For the text-containing cell, return its midpoint in (X, Y) coordinate format. 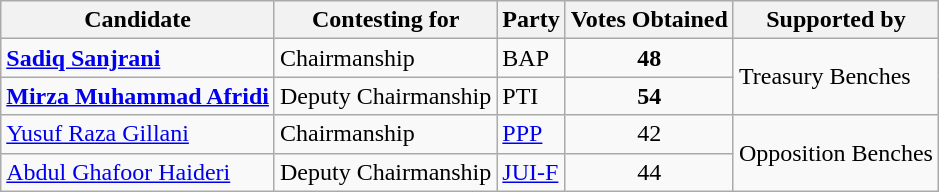
PPP (531, 134)
Mirza Muhammad Afridi (138, 96)
Abdul Ghafoor Haideri (138, 172)
JUI-F (531, 172)
Sadiq Sanjrani (138, 58)
PTI (531, 96)
Votes Obtained (649, 20)
44 (649, 172)
Opposition Benches (836, 153)
Candidate (138, 20)
Supported by (836, 20)
BAP (531, 58)
48 (649, 58)
42 (649, 134)
Contesting for (385, 20)
Yusuf Raza Gillani (138, 134)
54 (649, 96)
Treasury Benches (836, 77)
Party (531, 20)
